Find where the given text appears and provide that cell's center as (x, y) coordinate. 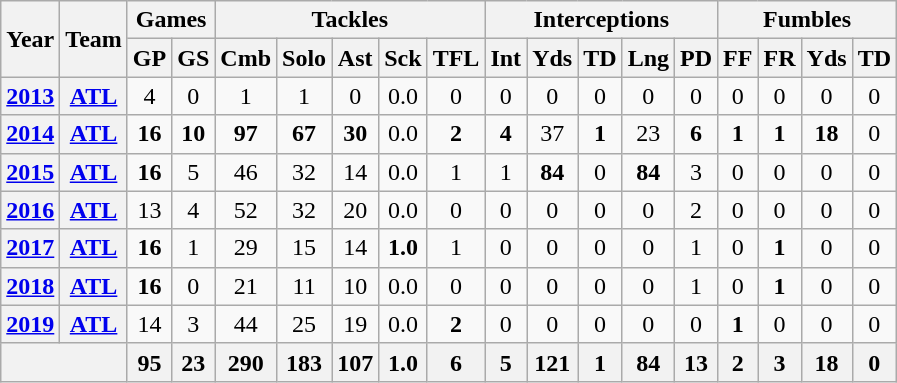
FR (780, 58)
2013 (30, 96)
46 (246, 172)
2019 (30, 324)
Cmb (246, 58)
29 (246, 248)
2018 (30, 286)
2014 (30, 134)
Team (94, 39)
Sck (403, 58)
15 (304, 248)
20 (356, 210)
37 (552, 134)
11 (304, 286)
Games (170, 20)
Solo (304, 58)
25 (304, 324)
Tackles (350, 20)
Ast (356, 58)
44 (246, 324)
30 (356, 134)
19 (356, 324)
67 (304, 134)
Lng (648, 58)
2016 (30, 210)
121 (552, 362)
GS (194, 58)
Interceptions (602, 20)
Int (506, 58)
2015 (30, 172)
2017 (30, 248)
97 (246, 134)
FF (738, 58)
PD (696, 58)
Year (30, 39)
107 (356, 362)
183 (304, 362)
21 (246, 286)
TFL (456, 58)
GP (149, 58)
52 (246, 210)
95 (149, 362)
290 (246, 362)
Fumbles (808, 20)
